Provide the (X, Y) coordinate of the cell's center where the given text is located.  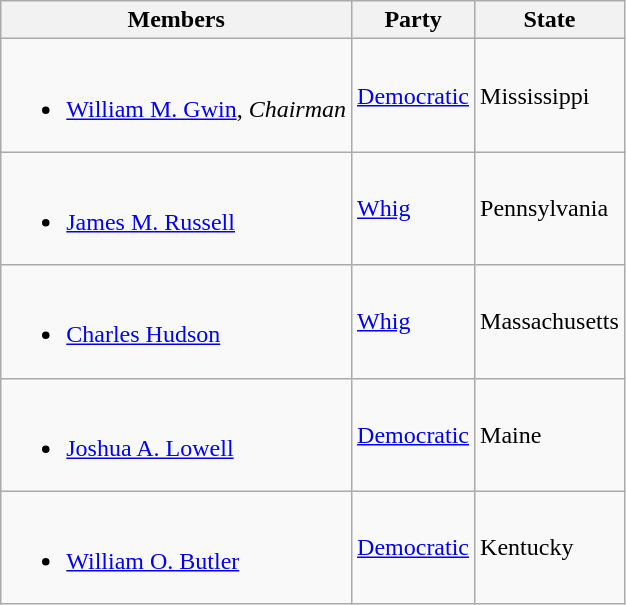
Charles Hudson (176, 322)
Mississippi (550, 96)
Joshua A. Lowell (176, 434)
William O. Butler (176, 548)
Party (414, 20)
State (550, 20)
Maine (550, 434)
William M. Gwin, Chairman (176, 96)
Kentucky (550, 548)
Massachusetts (550, 322)
Pennsylvania (550, 208)
Members (176, 20)
James M. Russell (176, 208)
